From the cell containing the given text, extract its center point as (x, y) coordinate. 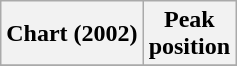
Peakposition (189, 34)
Chart (2002) (72, 34)
